Output the [x, y] coordinate of the center of the cell containing the given text.  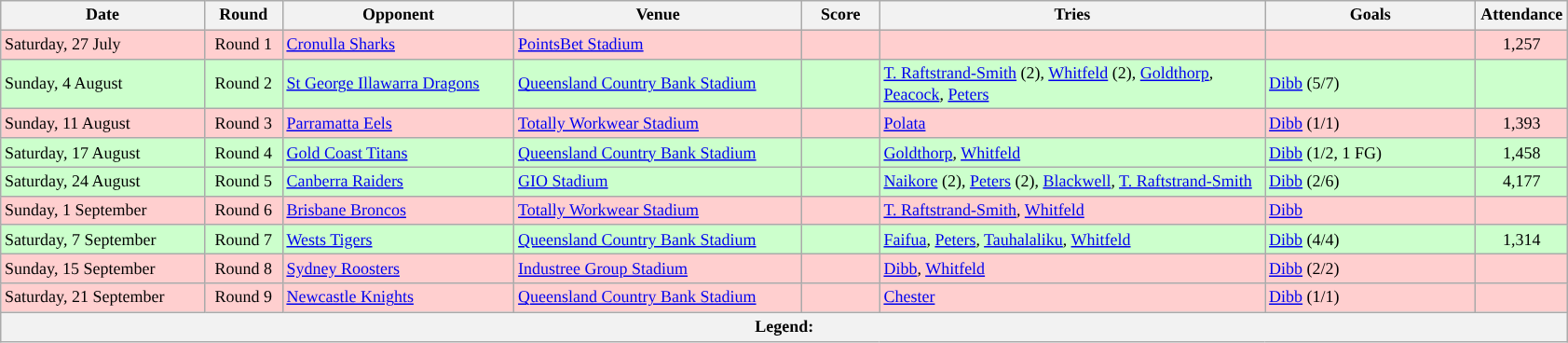
Opponent [399, 15]
1,458 [1522, 153]
Faifua, Peters, Tauhalaliku, Whitfeld [1072, 239]
GIO Stadium [658, 181]
T. Raftstrand-Smith (2), Whitfeld (2), Goldthorp, Peacock, Peters [1072, 84]
Round [243, 15]
Saturday, 27 July [102, 45]
Naikore (2), Peters (2), Blackwell, T. Raftstrand-Smith [1072, 181]
1,314 [1522, 239]
Canberra Raiders [399, 181]
Round 9 [243, 298]
Date [102, 15]
Venue [658, 15]
Polata [1072, 123]
Sydney Roosters [399, 268]
Goals [1370, 15]
1,257 [1522, 45]
Saturday, 24 August [102, 181]
Round 5 [243, 181]
Round 7 [243, 239]
Round 1 [243, 45]
PointsBet Stadium [658, 45]
T. Raftstrand-Smith, Whitfeld [1072, 211]
Sunday, 11 August [102, 123]
Round 8 [243, 268]
Round 2 [243, 84]
Dibb (2/2) [1370, 268]
St George Illawarra Dragons [399, 84]
Cronulla Sharks [399, 45]
Attendance [1522, 15]
Dibb, Whitfeld [1072, 268]
Tries [1072, 15]
Dibb (2/6) [1370, 181]
Dibb [1370, 211]
Saturday, 7 September [102, 239]
Dibb (1/2, 1 FG) [1370, 153]
Wests Tigers [399, 239]
Round 6 [243, 211]
Industree Group Stadium [658, 268]
Goldthorp, Whitfeld [1072, 153]
Newcastle Knights [399, 298]
Saturday, 21 September [102, 298]
Dibb (4/4) [1370, 239]
Dibb (5/7) [1370, 84]
1,393 [1522, 123]
Parramatta Eels [399, 123]
Brisbane Broncos [399, 211]
Round 3 [243, 123]
Saturday, 17 August [102, 153]
Score [840, 15]
Sunday, 15 September [102, 268]
Round 4 [243, 153]
Legend: [784, 326]
Chester [1072, 298]
Gold Coast Titans [399, 153]
4,177 [1522, 181]
Sunday, 4 August [102, 84]
Sunday, 1 September [102, 211]
